Capture the cell that displays the provided text and extract its [X, Y] central coordinate. 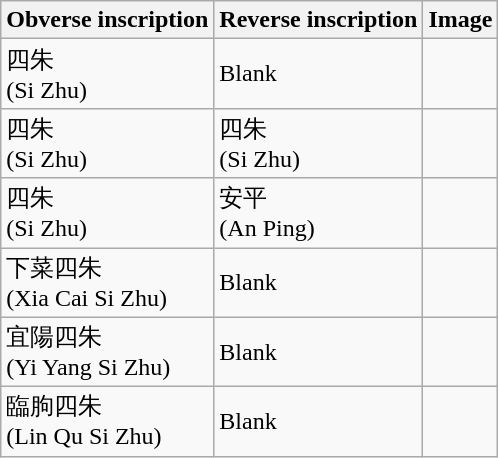
Reverse inscription [318, 20]
下菜四朱(Xia Cai Si Zhu) [108, 283]
Obverse inscription [108, 20]
宜陽四朱(Yi Yang Si Zhu) [108, 352]
Image [460, 20]
安平(An Ping) [318, 213]
臨朐四朱(Lin Qu Si Zhu) [108, 422]
